Output the [x, y] coordinate of the center of the cell containing the given text.  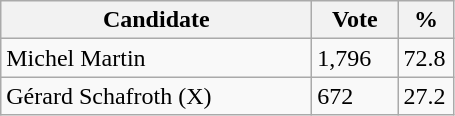
72.8 [426, 58]
Gérard Schafroth (X) [156, 96]
Michel Martin [156, 58]
Candidate [156, 20]
Vote [355, 20]
672 [355, 96]
27.2 [426, 96]
1,796 [355, 58]
% [426, 20]
